Pinpoint the cell where the given text exists, returning its (x, y) midpoint coordinate. 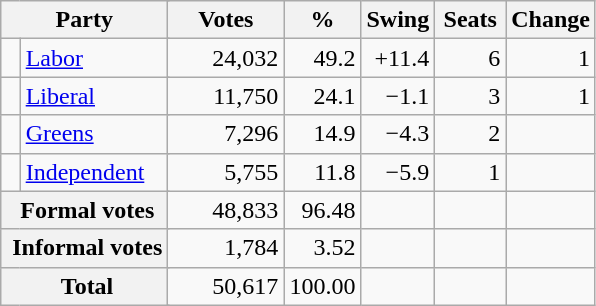
24.1 (322, 96)
2 (470, 134)
−4.3 (398, 134)
48,833 (226, 210)
Formal votes (84, 210)
24,032 (226, 58)
+11.4 (398, 58)
Votes (226, 20)
50,617 (226, 286)
Greens (94, 134)
1,784 (226, 248)
Change (551, 20)
−5.9 (398, 172)
Liberal (94, 96)
% (322, 20)
7,296 (226, 134)
Seats (470, 20)
14.9 (322, 134)
6 (470, 58)
5,755 (226, 172)
Labor (94, 58)
−1.1 (398, 96)
Total (84, 286)
49.2 (322, 58)
Party (84, 20)
Swing (398, 20)
11,750 (226, 96)
100.00 (322, 286)
3 (470, 96)
Independent (94, 172)
3.52 (322, 248)
96.48 (322, 210)
11.8 (322, 172)
Informal votes (84, 248)
